Identify which cell holds the provided text, then report its (x, y) central coordinate. 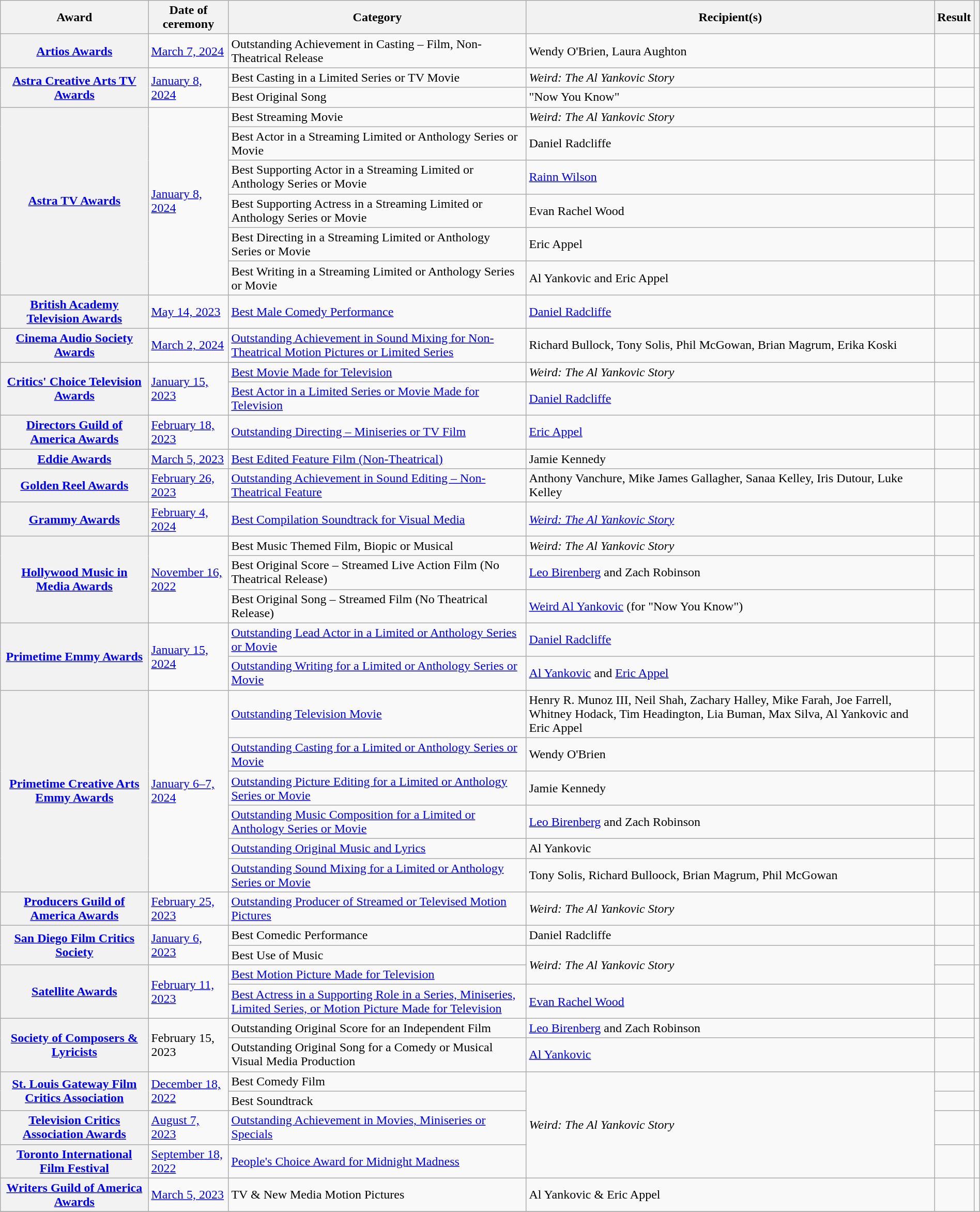
Best Supporting Actor in a Streaming Limited or Anthology Series or Movie (377, 177)
Weird Al Yankovic (for "Now You Know") (730, 606)
Best Edited Feature Film (Non-Theatrical) (377, 459)
Best Use of Music (377, 955)
Best Streaming Movie (377, 117)
August 7, 2023 (188, 1128)
Best Casting in a Limited Series or TV Movie (377, 78)
Toronto International Film Festival (74, 1161)
Best Original Song (377, 97)
Wendy O'Brien (730, 755)
Anthony Vanchure, Mike James Gallagher, Sanaa Kelley, Iris Dutour, Luke Kelley (730, 486)
Outstanding Original Music and Lyrics (377, 848)
Outstanding Directing – Miniseries or TV Film (377, 432)
February 11, 2023 (188, 991)
Best Writing in a Streaming Limited or Anthology Series or Movie (377, 278)
Outstanding Original Score for an Independent Film (377, 1028)
November 16, 2022 (188, 579)
Best Actress in a Supporting Role in a Series, Miniseries, Limited Series, or Motion Picture Made for Television (377, 1002)
Outstanding Lead Actor in a Limited or Anthology Series or Movie (377, 640)
Best Comedy Film (377, 1081)
Best Music Themed Film, Biopic or Musical (377, 546)
Best Actor in a Limited Series or Movie Made for Television (377, 399)
Astra Creative Arts TV Awards (74, 87)
Best Compilation Soundtrack for Visual Media (377, 519)
Best Original Song – Streamed Film (No Theatrical Release) (377, 606)
St. Louis Gateway Film Critics Association (74, 1091)
February 15, 2023 (188, 1045)
Best Soundtrack (377, 1101)
Best Motion Picture Made for Television (377, 975)
Outstanding Achievement in Casting – Film, Non-Theatrical Release (377, 51)
Cinema Audio Society Awards (74, 345)
Hollywood Music in Media Awards (74, 579)
March 2, 2024 (188, 345)
"Now You Know" (730, 97)
Best Male Comedy Performance (377, 311)
May 14, 2023 (188, 311)
Best Supporting Actress in a Streaming Limited or Anthology Series or Movie (377, 211)
Primetime Emmy Awards (74, 656)
Critics' Choice Television Awards (74, 389)
February 18, 2023 (188, 432)
Outstanding Achievement in Sound Mixing for Non-Theatrical Motion Pictures or Limited Series (377, 345)
Award (74, 18)
Outstanding Television Movie (377, 714)
Society of Composers & Lyricists (74, 1045)
Best Comedic Performance (377, 935)
September 18, 2022 (188, 1161)
Outstanding Achievement in Sound Editing – Non-Theatrical Feature (377, 486)
January 6, 2023 (188, 945)
Recipient(s) (730, 18)
Result (954, 18)
Outstanding Picture Editing for a Limited or Anthology Series or Movie (377, 788)
Richard Bullock, Tony Solis, Phil McGowan, Brian Magrum, Erika Koski (730, 345)
March 7, 2024 (188, 51)
Producers Guild of America Awards (74, 909)
Wendy O'Brien, Laura Aughton (730, 51)
Outstanding Producer of Streamed or Televised Motion Pictures (377, 909)
Golden Reel Awards (74, 486)
Directors Guild of America Awards (74, 432)
Artios Awards (74, 51)
San Diego Film Critics Society (74, 945)
January 6–7, 2024 (188, 791)
January 15, 2024 (188, 656)
Category (377, 18)
Outstanding Original Song for a Comedy or Musical Visual Media Production (377, 1054)
Outstanding Music Composition for a Limited or Anthology Series or Movie (377, 822)
December 18, 2022 (188, 1091)
Eddie Awards (74, 459)
Best Movie Made for Television (377, 372)
Best Directing in a Streaming Limited or Anthology Series or Movie (377, 244)
Writers Guild of America Awards (74, 1195)
Date of ceremony (188, 18)
Rainn Wilson (730, 177)
Grammy Awards (74, 519)
Tony Solis, Richard Bulloock, Brian Magrum, Phil McGowan (730, 875)
Best Original Score – Streamed Live Action Film (No Theatrical Release) (377, 573)
Satellite Awards (74, 991)
Outstanding Casting for a Limited or Anthology Series or Movie (377, 755)
People's Choice Award for Midnight Madness (377, 1161)
Best Actor in a Streaming Limited or Anthology Series or Movie (377, 144)
Outstanding Achievement in Movies, Miniseries or Specials (377, 1128)
February 26, 2023 (188, 486)
Outstanding Writing for a Limited or Anthology Series or Movie (377, 673)
January 15, 2023 (188, 389)
Al Yankovic & Eric Appel (730, 1195)
British Academy Television Awards (74, 311)
February 25, 2023 (188, 909)
Outstanding Sound Mixing for a Limited or Anthology Series or Movie (377, 875)
February 4, 2024 (188, 519)
TV & New Media Motion Pictures (377, 1195)
Television Critics Association Awards (74, 1128)
Astra TV Awards (74, 201)
Primetime Creative Arts Emmy Awards (74, 791)
